Locate the cell with the specified text and output its [X, Y] center coordinate. 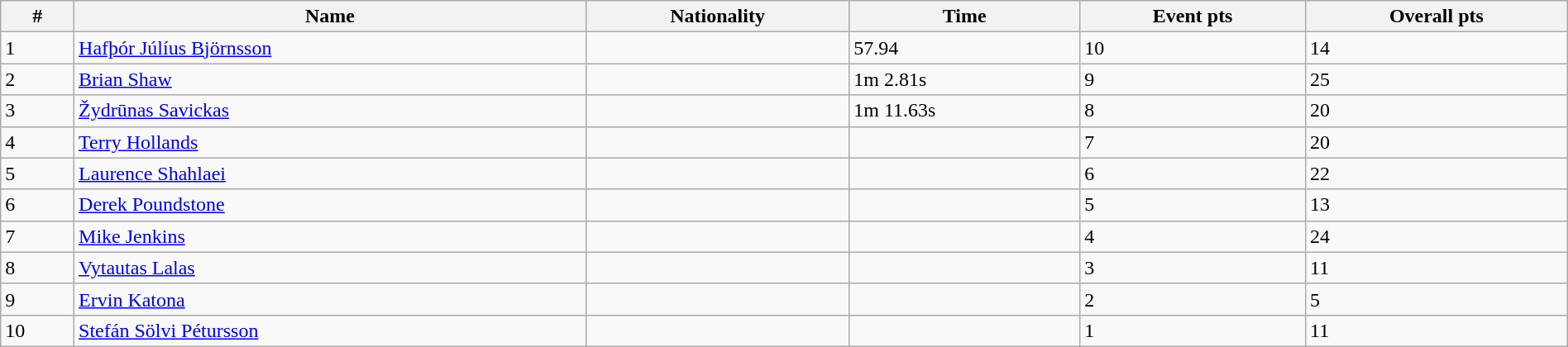
# [38, 17]
Vytautas Lalas [331, 268]
Name [331, 17]
Time [964, 17]
Laurence Shahlaei [331, 173]
1m 2.81s [964, 79]
Derek Poundstone [331, 205]
25 [1437, 79]
Hafþór Júlíus Björnsson [331, 48]
24 [1437, 236]
57.94 [964, 48]
Terry Hollands [331, 142]
22 [1437, 173]
Brian Shaw [331, 79]
Žydrūnas Savickas [331, 111]
13 [1437, 205]
Overall pts [1437, 17]
Event pts [1193, 17]
Ervin Katona [331, 299]
Nationality [717, 17]
Mike Jenkins [331, 236]
14 [1437, 48]
Stefán Sölvi Pétursson [331, 330]
1m 11.63s [964, 111]
